Search for the cell housing the specified text and yield its (X, Y) center coordinate. 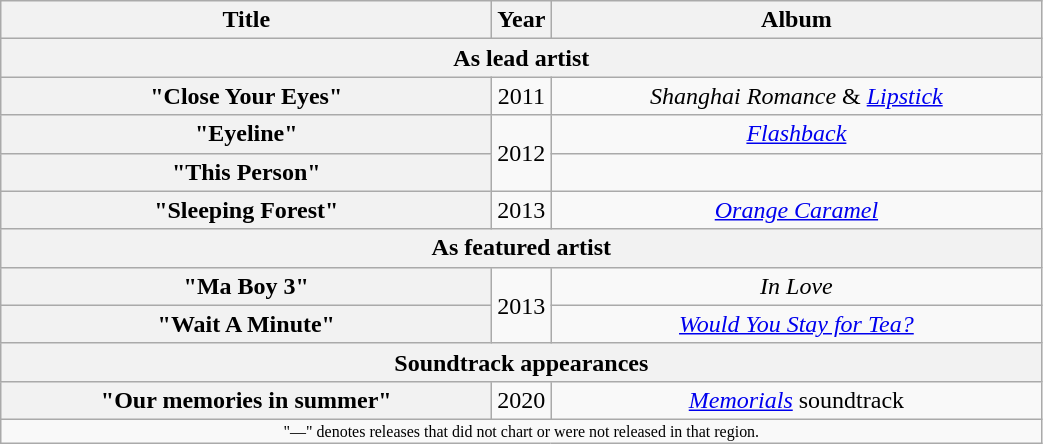
Year (522, 20)
In Love (796, 286)
Album (796, 20)
"This Person" (246, 172)
"Ma Boy 3" (246, 286)
Title (246, 20)
"Eyeline" (246, 134)
Memorials soundtrack (796, 400)
"Our memories in summer" (246, 400)
"—" denotes releases that did not chart or were not released in that region. (522, 431)
As lead artist (522, 58)
Would You Stay for Tea? (796, 324)
"Wait A Minute" (246, 324)
Orange Caramel (796, 210)
Shanghai Romance & Lipstick (796, 96)
2011 (522, 96)
2012 (522, 153)
"Close Your Eyes" (246, 96)
2020 (522, 400)
Soundtrack appearances (522, 362)
Flashback (796, 134)
"Sleeping Forest" (246, 210)
As featured artist (522, 248)
